Return the [x, y] coordinate for the center point of the cell that contains the specified text.  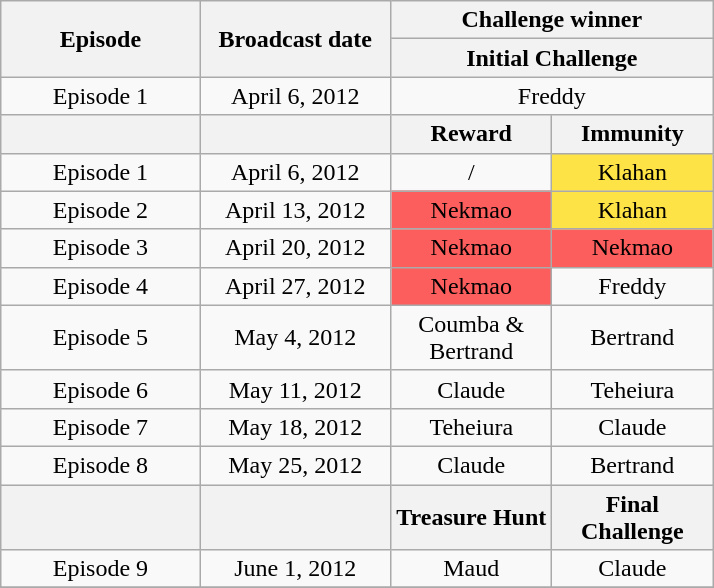
Immunity [632, 134]
Reward [472, 134]
May 25, 2012 [296, 465]
Episode 5 [100, 338]
April 27, 2012 [296, 286]
Episode 6 [100, 389]
Challenge winner [552, 20]
Episode 3 [100, 248]
Episode 4 [100, 286]
May 4, 2012 [296, 338]
June 1, 2012 [296, 569]
Episode 9 [100, 569]
April 20, 2012 [296, 248]
Treasure Hunt [472, 516]
Episode [100, 39]
Coumba & Bertrand [472, 338]
April 13, 2012 [296, 210]
/ [472, 172]
Episode 2 [100, 210]
Initial Challenge [552, 58]
Maud [472, 569]
Episode 8 [100, 465]
May 11, 2012 [296, 389]
Final Challenge [632, 516]
Broadcast date [296, 39]
Episode 7 [100, 427]
May 18, 2012 [296, 427]
